Find where the given text appears and provide that cell's center as (X, Y) coordinate. 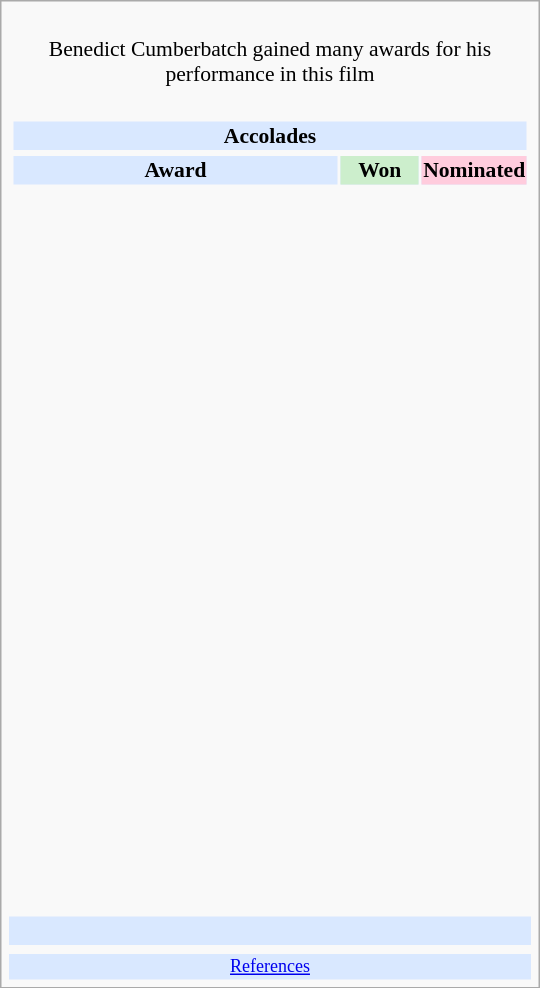
Nominated (474, 170)
Accolades Award Won Nominated (270, 502)
Award (175, 170)
Benedict Cumberbatch gained many awards for his performance in this film (270, 49)
Won (380, 170)
Accolades (270, 135)
References (270, 967)
